Determine the [x, y] coordinate at the center of the cell enclosing the given text.  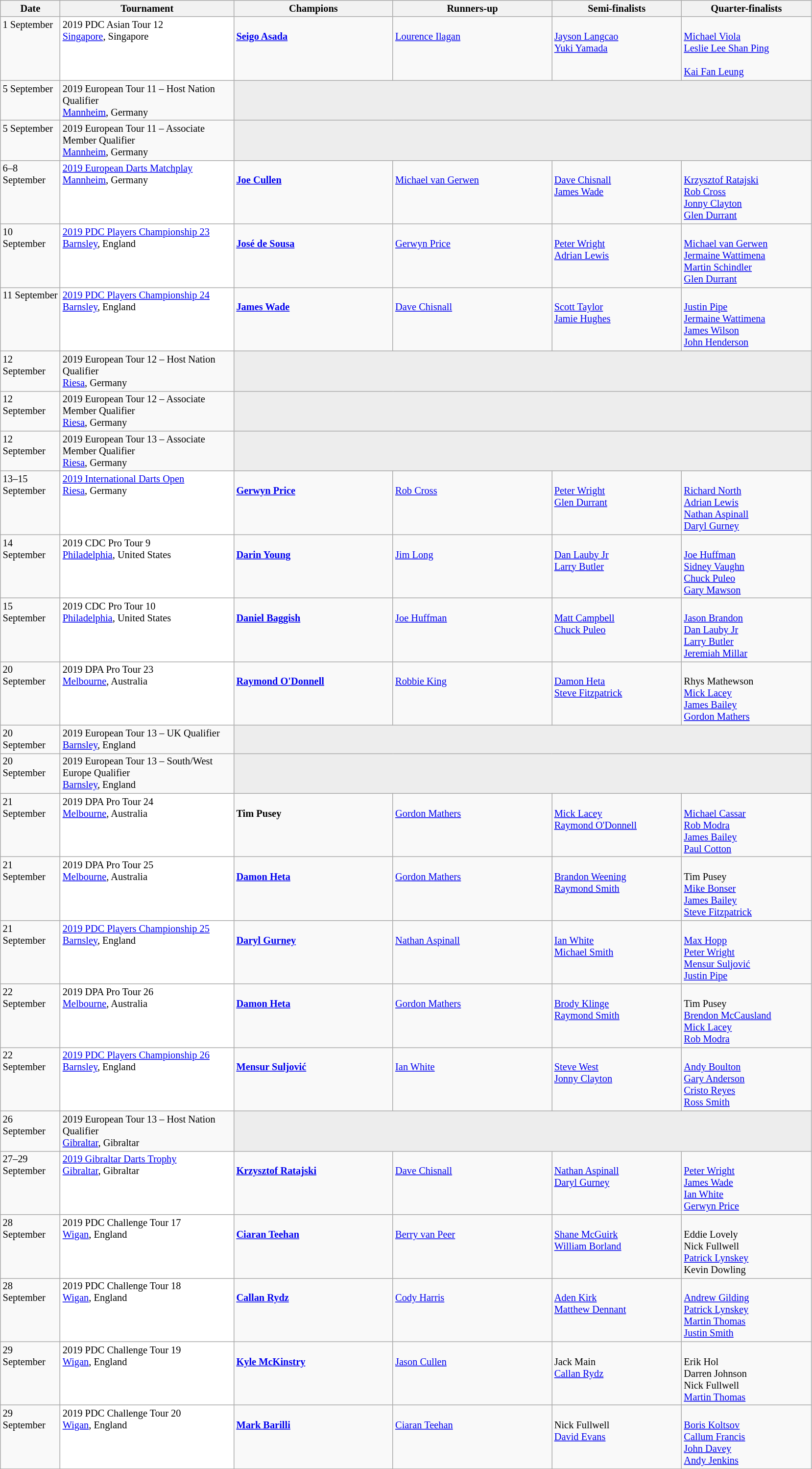
Krzysztof Ratajski [313, 1183]
Tim Pusey [313, 825]
Shane McGuirk William Borland [617, 1246]
6–8 September [30, 192]
Erik Hol Darren Johnson Nick Fullwell Martin Thomas [746, 1373]
Tim Pusey Mike Bonser James Bailey Steve Fitzpatrick [746, 888]
Peter Wright James Wade Ian White Gerwyn Price [746, 1183]
Joe Cullen [313, 192]
2019 European Tour 11 – Host Nation Qualifier Mannheim, Germany [147, 100]
Date [30, 8]
Rob Cross [472, 503]
Michael van Gerwen [472, 192]
Jim Long [472, 566]
2019 DPA Pro Tour 26Melbourne, Australia [147, 1016]
2019 PDC Asian Tour 12Singapore, Singapore [147, 49]
Brandon Weening Raymond Smith [617, 888]
2019 PDC Players Championship 25Barnsley, England [147, 952]
Kyle McKinstry [313, 1373]
Steve West Jonny Clayton [617, 1079]
2019 DPA Pro Tour 24Melbourne, Australia [147, 825]
Justin Pipe Jermaine Wattimena James Wilson John Henderson [746, 319]
2019 PDC Players Championship 26Barnsley, England [147, 1079]
Peter Wright Glen Durrant [617, 503]
2019 International Darts OpenRiesa, Germany [147, 503]
Dave Chisnall James Wade [617, 192]
Champions [313, 8]
2019 PDC Players Championship 24Barnsley, England [147, 319]
Andrew Gilding Patrick Lynskey Martin Thomas Justin Smith [746, 1310]
Dan Lauby Jr Larry Butler [617, 566]
Jason Cullen [472, 1373]
Ian White [472, 1079]
Boris Koltsov Callum Francis John Davey Andy Jenkins [746, 1437]
Mick Lacey Raymond O'Donnell [617, 825]
Joe Huffman Sidney Vaughn Chuck Puleo Gary Mawson [746, 566]
Joe Huffman [472, 630]
James Wade [313, 319]
2019 CDC Pro Tour 9Philadelphia, United States [147, 566]
Tournament [147, 8]
Eddie Lovely Nick Fullwell Patrick Lynskey Kevin Dowling [746, 1246]
Robbie King [472, 693]
2019 European Tour 13 – Host Nation Qualifier Gibraltar, Gibraltar [147, 1131]
Raymond O'Donnell [313, 693]
Damon Heta Steve Fitzpatrick [617, 693]
2019 PDC Challenge Tour 20Wigan, England [147, 1437]
Michael van Gerwen Jermaine Wattimena Martin Schindler Glen Durrant [746, 256]
2019 PDC Players Championship 23Barnsley, England [147, 256]
2019 European Tour 13 – UK Qualifier Barnsley, England [147, 739]
2019 European Tour 12 – Associate Member Qualifier Riesa, Germany [147, 411]
2019 Gibraltar Darts TrophyGibraltar, Gibraltar [147, 1183]
2019 European Tour 12 – Host Nation Qualifier Riesa, Germany [147, 371]
27–29 September [30, 1183]
Tim Pusey Brendon McCausland Mick Lacey Rob Modra [746, 1016]
Jason Brandon Dan Lauby Jr Larry Butler Jeremiah Millar [746, 630]
2019 PDC Challenge Tour 19Wigan, England [147, 1373]
Matt Campbell Chuck Puleo [617, 630]
15 September [30, 630]
2019 PDC Challenge Tour 18Wigan, England [147, 1310]
Andy Boulton Gary Anderson Cristo Reyes Ross Smith [746, 1079]
13–15 September [30, 503]
José de Sousa [313, 256]
Mensur Suljović [313, 1079]
Nick Fullwell David Evans [617, 1437]
Darin Young [313, 566]
2019 DPA Pro Tour 25Melbourne, Australia [147, 888]
Michael Viola Leslie Lee Shan Ping Kai Fan Leung [746, 49]
10 September [30, 256]
2019 European Darts MatchplayMannheim, Germany [147, 192]
Ian White Michael Smith [617, 952]
Semi-finalists [617, 8]
2019 European Tour 11 – Associate Member Qualifier Mannheim, Germany [147, 140]
2019 CDC Pro Tour 10Philadelphia, United States [147, 630]
Michael Cassar Rob Modra James Bailey Paul Cotton [746, 825]
11 September [30, 319]
2019 European Tour 13 – Associate Member Qualifier Riesa, Germany [147, 451]
Runners-up [472, 8]
Quarter-finalists [746, 8]
Callan Rydz [313, 1310]
Jayson Langcao Yuki Yamada [617, 49]
Daniel Baggish [313, 630]
Jack Main Callan Rydz [617, 1373]
Brody Klinge Raymond Smith [617, 1016]
Peter Wright Adrian Lewis [617, 256]
1 September [30, 49]
Krzysztof Ratajski Rob Cross Jonny Clayton Glen Durrant [746, 192]
Berry van Peer [472, 1246]
Nathan Aspinall [472, 952]
Aden Kirk Matthew Dennant [617, 1310]
26 September [30, 1131]
Nathan Aspinall Daryl Gurney [617, 1183]
2019 DPA Pro Tour 23Melbourne, Australia [147, 693]
Rhys Mathewson Mick Lacey James Bailey Gordon Mathers [746, 693]
14 September [30, 566]
Max Hopp Peter Wright Mensur Suljović Justin Pipe [746, 952]
2019 PDC Challenge Tour 17Wigan, England [147, 1246]
Seigo Asada [313, 49]
2019 European Tour 13 – South/West Europe Qualifier Barnsley, England [147, 773]
Richard North Adrian Lewis Nathan Aspinall Daryl Gurney [746, 503]
Cody Harris [472, 1310]
Scott Taylor Jamie Hughes [617, 319]
Lourence Ilagan [472, 49]
Mark Barilli [313, 1437]
Daryl Gurney [313, 952]
